Extract the (X, Y) coordinate from the center of the cell holding the provided text.  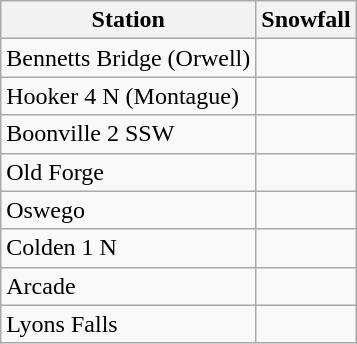
Oswego (128, 210)
Lyons Falls (128, 324)
Bennetts Bridge (Orwell) (128, 58)
Old Forge (128, 172)
Snowfall (306, 20)
Boonville 2 SSW (128, 134)
Colden 1 N (128, 248)
Arcade (128, 286)
Hooker 4 N (Montague) (128, 96)
Station (128, 20)
